Locate the cell with the specified text and output its [x, y] center coordinate. 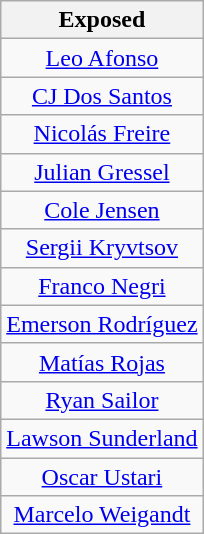
Emerson Rodríguez [102, 324]
Nicolás Freire [102, 134]
Sergii Kryvtsov [102, 248]
Franco Negri [102, 286]
Oscar Ustari [102, 477]
Ryan Sailor [102, 400]
Julian Gressel [102, 172]
Leo Afonso [102, 58]
Exposed [102, 20]
Marcelo Weigandt [102, 515]
CJ Dos Santos [102, 96]
Matías Rojas [102, 362]
Lawson Sunderland [102, 438]
Cole Jensen [102, 210]
